Provide the (X, Y) coordinate of the cell's center where the given text is located.  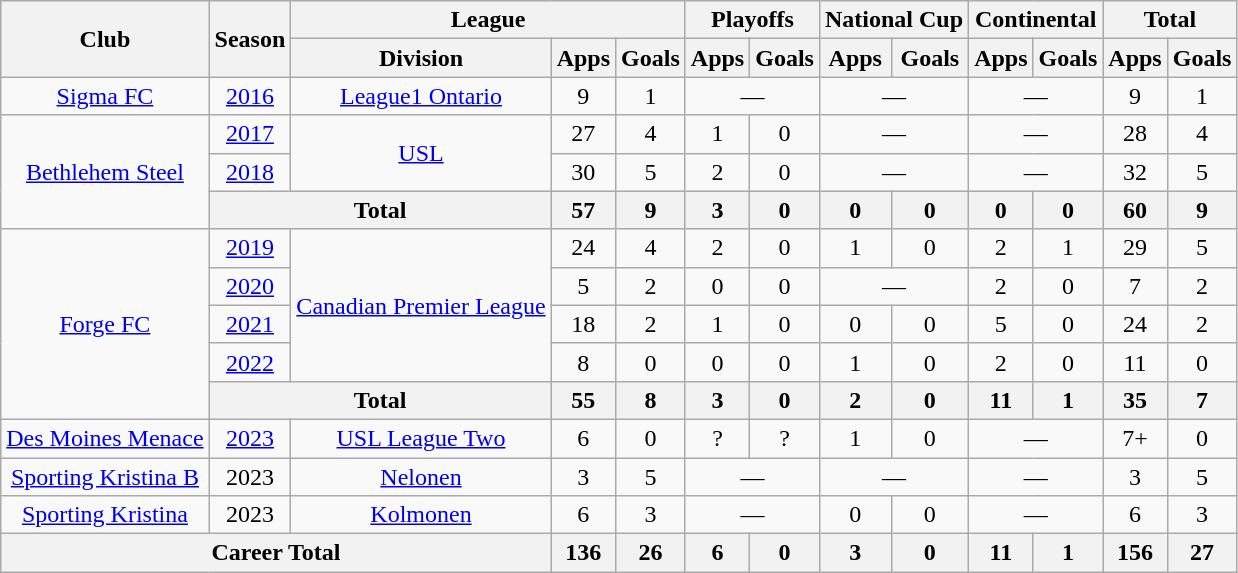
60 (1135, 210)
2022 (250, 362)
Bethlehem Steel (105, 172)
Career Total (276, 553)
7+ (1135, 438)
Sporting Kristina B (105, 477)
Playoffs (752, 20)
League (488, 20)
Continental (1036, 20)
136 (583, 553)
2019 (250, 248)
Sigma FC (105, 96)
Des Moines Menace (105, 438)
28 (1135, 134)
Sporting Kristina (105, 515)
Division (421, 58)
55 (583, 400)
USL League Two (421, 438)
18 (583, 324)
Forge FC (105, 324)
Kolmonen (421, 515)
32 (1135, 172)
156 (1135, 553)
2021 (250, 324)
League1 Ontario (421, 96)
2020 (250, 286)
35 (1135, 400)
USL (421, 153)
57 (583, 210)
30 (583, 172)
2017 (250, 134)
26 (651, 553)
Nelonen (421, 477)
Club (105, 39)
2016 (250, 96)
Season (250, 39)
2018 (250, 172)
29 (1135, 248)
National Cup (894, 20)
Canadian Premier League (421, 305)
